Scan for the cell matching the given text and deliver its [x, y] coordinate at center. 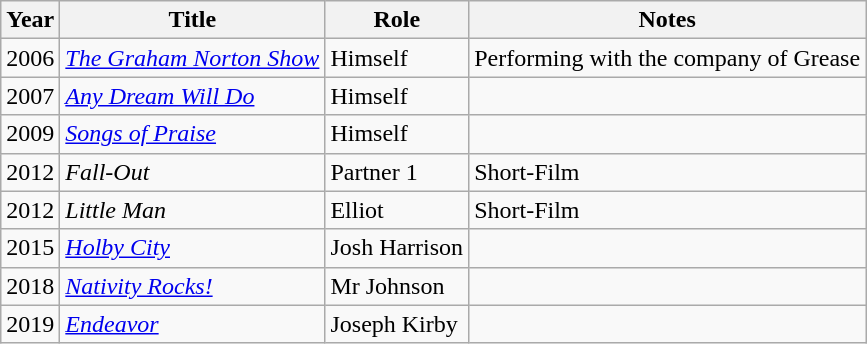
2006 [30, 58]
Fall-Out [192, 172]
Performing with the company of Grease [668, 58]
Any Dream Will Do [192, 96]
The Graham Norton Show [192, 58]
Josh Harrison [397, 248]
2015 [30, 248]
Joseph Kirby [397, 324]
Year [30, 20]
Mr Johnson [397, 286]
Holby City [192, 248]
Songs of Praise [192, 134]
Elliot [397, 210]
Partner 1 [397, 172]
Notes [668, 20]
Little Man [192, 210]
Role [397, 20]
2018 [30, 286]
2019 [30, 324]
Title [192, 20]
Nativity Rocks! [192, 286]
2009 [30, 134]
2007 [30, 96]
Endeavor [192, 324]
